Pinpoint the cell where the given text exists, returning its [X, Y] midpoint coordinate. 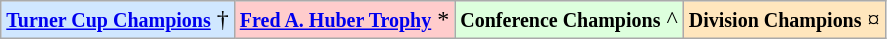
Conference Champions ^ [569, 20]
Division Champions ¤ [784, 20]
Turner Cup Champions † [118, 20]
Fred A. Huber Trophy * [344, 20]
